Search for the cell housing the specified text and yield its [x, y] center coordinate. 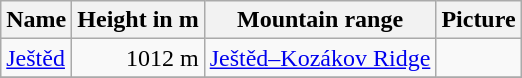
Name [36, 20]
Picture [478, 20]
Mountain range [320, 20]
Height in m [138, 20]
Ještěd [36, 58]
Ještěd–Kozákov Ridge [320, 58]
1012 m [138, 58]
